Locate the cell with the specified text and output its [x, y] center coordinate. 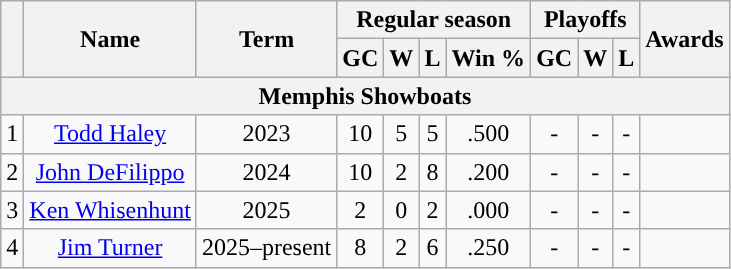
Win % [488, 58]
4 [12, 248]
Playoffs [586, 20]
Ken Whisenhunt [110, 210]
.500 [488, 134]
6 [432, 248]
.250 [488, 248]
Name [110, 39]
Todd Haley [110, 134]
2025–present [266, 248]
Regular season [434, 20]
1 [12, 134]
2024 [266, 172]
0 [402, 210]
.000 [488, 210]
Term [266, 39]
John DeFilippo [110, 172]
Awards [684, 39]
3 [12, 210]
2025 [266, 210]
.200 [488, 172]
Jim Turner [110, 248]
2023 [266, 134]
Memphis Showboats [365, 96]
